Locate the cell with the specified text and output its [x, y] center coordinate. 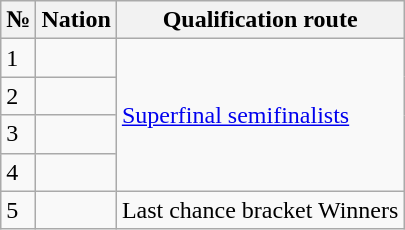
Last chance bracket Winners [260, 210]
1 [18, 58]
2 [18, 96]
Superfinal semifinalists [260, 115]
4 [18, 172]
Qualification route [260, 20]
№ [18, 20]
5 [18, 210]
Nation [76, 20]
3 [18, 134]
